Pinpoint the cell where the given text exists, returning its (x, y) midpoint coordinate. 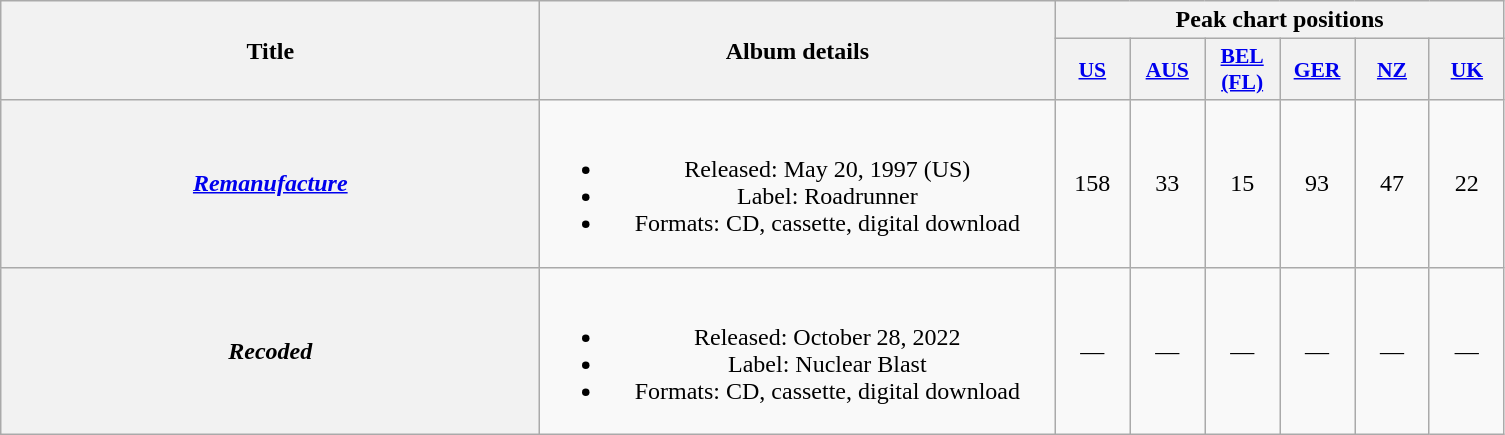
UK (1466, 70)
Peak chart positions (1280, 20)
US (1092, 70)
GER (1318, 70)
BEL(FL) (1242, 70)
33 (1168, 184)
158 (1092, 184)
NZ (1392, 70)
AUS (1168, 70)
Title (270, 50)
93 (1318, 184)
Recoded (270, 350)
47 (1392, 184)
Remanufacture (270, 184)
15 (1242, 184)
Album details (798, 50)
22 (1466, 184)
Released: May 20, 1997 (US)Label: RoadrunnerFormats: CD, cassette, digital download (798, 184)
Released: October 28, 2022Label: Nuclear BlastFormats: CD, cassette, digital download (798, 350)
